Pinpoint the cell where the given text exists, returning its [X, Y] midpoint coordinate. 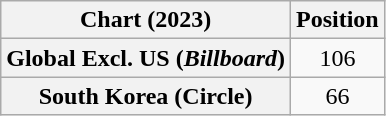
Chart (2023) [146, 20]
South Korea (Circle) [146, 96]
106 [338, 58]
Position [338, 20]
66 [338, 96]
Global Excl. US (Billboard) [146, 58]
